Return (x, y) of the center of cell containing provided text 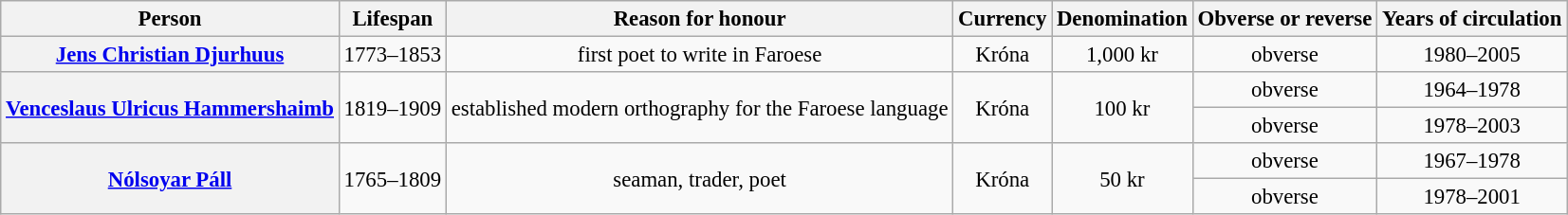
1978–2003 (1472, 126)
1819–1909 (393, 108)
Lifespan (393, 19)
Person (171, 19)
1765–1809 (393, 178)
Obverse or reverse (1284, 19)
1978–2001 (1472, 197)
Denomination (1123, 19)
Reason for honour (699, 19)
Years of circulation (1472, 19)
first poet to write in Faroese (699, 55)
established modern orthography for the Faroese language (699, 108)
100 kr (1123, 108)
Nólsoyar Páll (171, 178)
1773–1853 (393, 55)
50 kr (1123, 178)
1,000 kr (1123, 55)
Jens Christian Djurhuus (171, 55)
Venceslaus Ulricus Hammershaimb (171, 108)
1964–1978 (1472, 90)
Currency (1003, 19)
seaman, trader, poet (699, 178)
1967–1978 (1472, 161)
1980–2005 (1472, 55)
